Locate the cell with the specified text and output its [x, y] center coordinate. 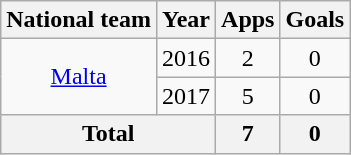
Total [108, 134]
2017 [186, 96]
National team [79, 20]
Goals [315, 20]
2016 [186, 58]
Year [186, 20]
2 [248, 58]
Malta [79, 77]
5 [248, 96]
Apps [248, 20]
7 [248, 134]
